Locate the cell with the specified text and output its (X, Y) center coordinate. 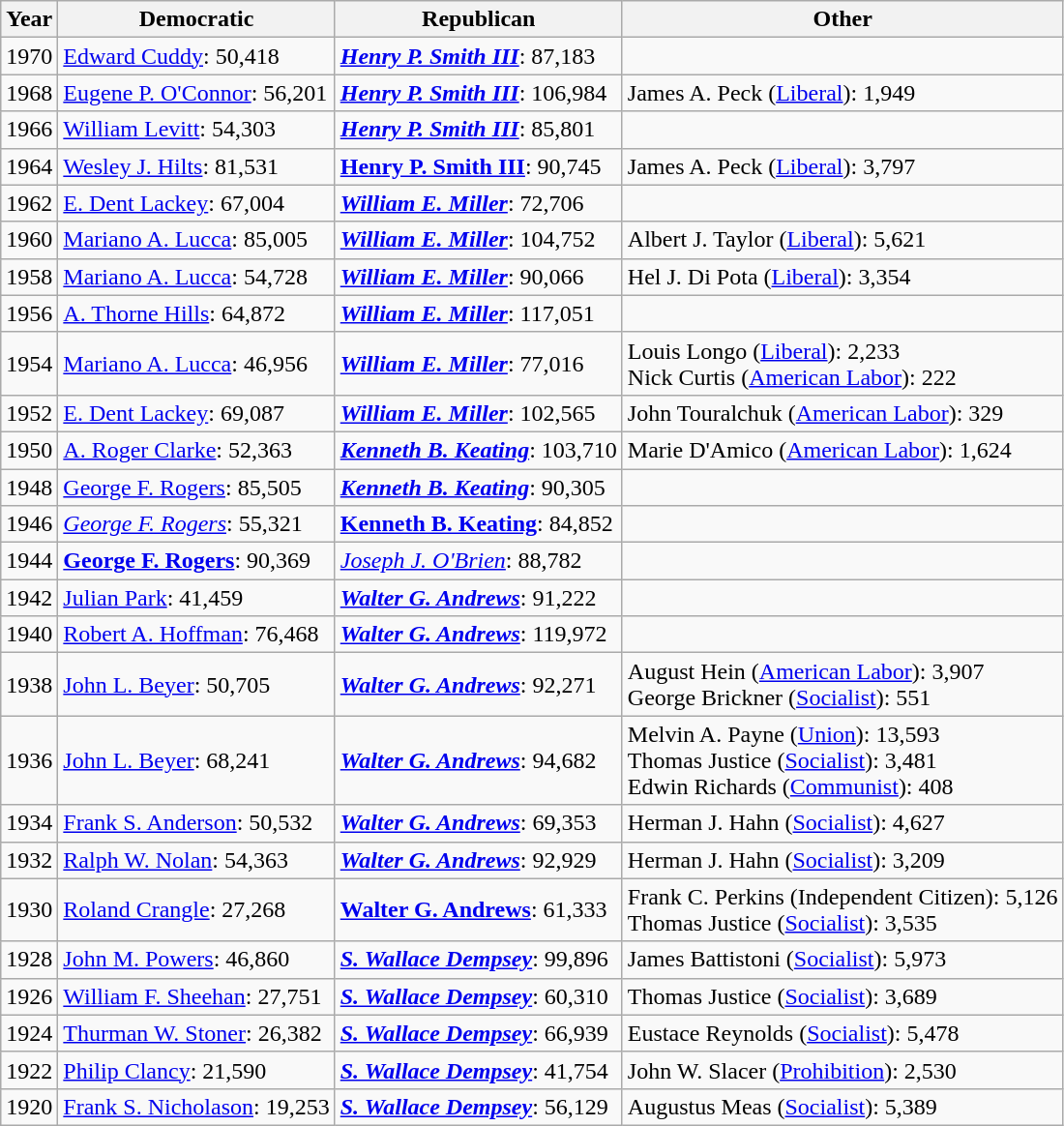
Other (842, 19)
A. Thorne Hills: 64,872 (196, 313)
John L. Beyer: 50,705 (196, 685)
1964 (29, 166)
1930 (29, 909)
Hel J. Di Pota (Liberal): 3,354 (842, 277)
Mariano A. Lucca: 85,005 (196, 240)
1922 (29, 1070)
1954 (29, 364)
Ralph W. Nolan: 54,363 (196, 860)
1968 (29, 93)
William E. Miller: 102,565 (478, 413)
Frank C. Perkins (Independent Citizen): 5,126Thomas Justice (Socialist): 3,535 (842, 909)
1924 (29, 1033)
1956 (29, 313)
William E. Miller: 117,051 (478, 313)
Louis Longo (Liberal): 2,233Nick Curtis (American Labor): 222 (842, 364)
1952 (29, 413)
Augustus Meas (Socialist): 5,389 (842, 1107)
George F. Rogers: 55,321 (196, 524)
Frank S. Nicholason: 19,253 (196, 1107)
Melvin A. Payne (Union): 13,593Thomas Justice (Socialist): 3,481Edwin Richards (Communist): 408 (842, 760)
Year (29, 19)
Henry P. Smith III: 90,745 (478, 166)
Julian Park: 41,459 (196, 598)
1942 (29, 598)
James A. Peck (Liberal): 3,797 (842, 166)
1946 (29, 524)
Henry P. Smith III: 85,801 (478, 130)
S. Wallace Dempsey: 99,896 (478, 960)
James A. Peck (Liberal): 1,949 (842, 93)
William F. Sheehan: 27,751 (196, 996)
Edward Cuddy: 50,418 (196, 56)
1932 (29, 860)
Roland Crangle: 27,268 (196, 909)
William E. Miller: 72,706 (478, 203)
John Touralchuk (American Labor): 329 (842, 413)
Mariano A. Lucca: 54,728 (196, 277)
E. Dent Lackey: 67,004 (196, 203)
1950 (29, 450)
George F. Rogers: 90,369 (196, 561)
1920 (29, 1107)
August Hein (American Labor): 3,907George Brickner (Socialist): 551 (842, 685)
James Battistoni (Socialist): 5,973 (842, 960)
Republican (478, 19)
1926 (29, 996)
Albert J. Taylor (Liberal): 5,621 (842, 240)
William E. Miller: 90,066 (478, 277)
1934 (29, 823)
S. Wallace Dempsey: 56,129 (478, 1107)
Henry P. Smith III: 106,984 (478, 93)
E. Dent Lackey: 69,087 (196, 413)
1940 (29, 635)
Eugene P. O'Connor: 56,201 (196, 93)
George F. Rogers: 85,505 (196, 487)
Marie D'Amico (American Labor): 1,624 (842, 450)
Thurman W. Stoner: 26,382 (196, 1033)
Walter G. Andrews: 119,972 (478, 635)
Democratic (196, 19)
Walter G. Andrews: 61,333 (478, 909)
1958 (29, 277)
John W. Slacer (Prohibition): 2,530 (842, 1070)
Walter G. Andrews: 91,222 (478, 598)
A. Roger Clarke: 52,363 (196, 450)
Joseph J. O'Brien: 88,782 (478, 561)
William E. Miller: 104,752 (478, 240)
1960 (29, 240)
1966 (29, 130)
Mariano A. Lucca: 46,956 (196, 364)
Herman J. Hahn (Socialist): 3,209 (842, 860)
S. Wallace Dempsey: 41,754 (478, 1070)
John M. Powers: 46,860 (196, 960)
S. Wallace Dempsey: 66,939 (478, 1033)
Walter G. Andrews: 69,353 (478, 823)
1962 (29, 203)
1938 (29, 685)
Henry P. Smith III: 87,183 (478, 56)
Walter G. Andrews: 92,271 (478, 685)
S. Wallace Dempsey: 60,310 (478, 996)
William Levitt: 54,303 (196, 130)
Kenneth B. Keating: 90,305 (478, 487)
Walter G. Andrews: 92,929 (478, 860)
Kenneth B. Keating: 84,852 (478, 524)
William E. Miller: 77,016 (478, 364)
Wesley J. Hilts: 81,531 (196, 166)
1948 (29, 487)
John L. Beyer: 68,241 (196, 760)
Herman J. Hahn (Socialist): 4,627 (842, 823)
Frank S. Anderson: 50,532 (196, 823)
1936 (29, 760)
1970 (29, 56)
Eustace Reynolds (Socialist): 5,478 (842, 1033)
Robert A. Hoffman: 76,468 (196, 635)
1928 (29, 960)
Walter G. Andrews: 94,682 (478, 760)
Kenneth B. Keating: 103,710 (478, 450)
1944 (29, 561)
Thomas Justice (Socialist): 3,689 (842, 996)
Philip Clancy: 21,590 (196, 1070)
